Search for the cell housing the specified text and yield its [X, Y] center coordinate. 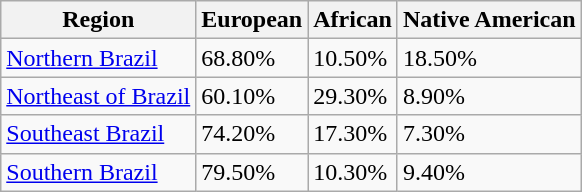
18.50% [489, 58]
Southern Brazil [98, 172]
European [252, 20]
African [353, 20]
8.90% [489, 96]
Northern Brazil [98, 58]
Native American [489, 20]
Southeast Brazil [98, 134]
9.40% [489, 172]
10.50% [353, 58]
10.30% [353, 172]
79.50% [252, 172]
Northeast of Brazil [98, 96]
74.20% [252, 134]
Region [98, 20]
68.80% [252, 58]
7.30% [489, 134]
60.10% [252, 96]
29.30% [353, 96]
17.30% [353, 134]
